Detect which cell encompasses the target text, then output its [x, y] center coordinate. 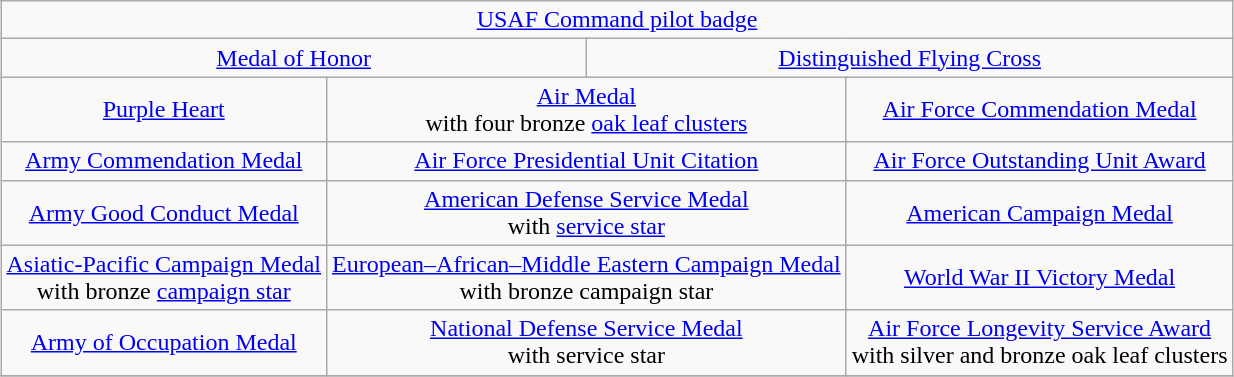
Air Force Outstanding Unit Award [1040, 161]
Medal of Honor [294, 58]
Air Force Longevity Service Awardwith silver and bronze oak leaf clusters [1040, 342]
Army Good Conduct Medal [164, 212]
Purple Heart [164, 110]
Asiatic-Pacific Campaign Medalwith bronze campaign star [164, 278]
Army Commendation Medal [164, 161]
Army of Occupation Medal [164, 342]
European–African–Middle Eastern Campaign Medalwith bronze campaign star [587, 278]
USAF Command pilot badge [617, 20]
American Defense Service Medalwith service star [587, 212]
World War II Victory Medal [1040, 278]
National Defense Service Medalwith service star [587, 342]
Air Force Presidential Unit Citation [587, 161]
Distinguished Flying Cross [910, 58]
Air Force Commendation Medal [1040, 110]
Air Medalwith four bronze oak leaf clusters [587, 110]
American Campaign Medal [1040, 212]
